Output the [x, y] coordinate of the center of the cell containing the given text.  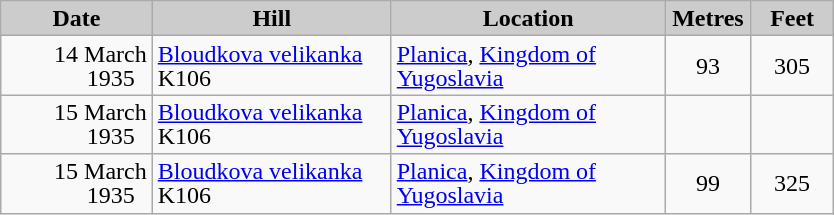
Hill [272, 18]
Metres [708, 18]
14 March 1935 [77, 66]
93 [708, 66]
Date [77, 18]
325 [792, 184]
305 [792, 66]
Feet [792, 18]
Location [528, 18]
99 [708, 184]
